Determine the [x, y] coordinate at the center of the cell enclosing the given text.  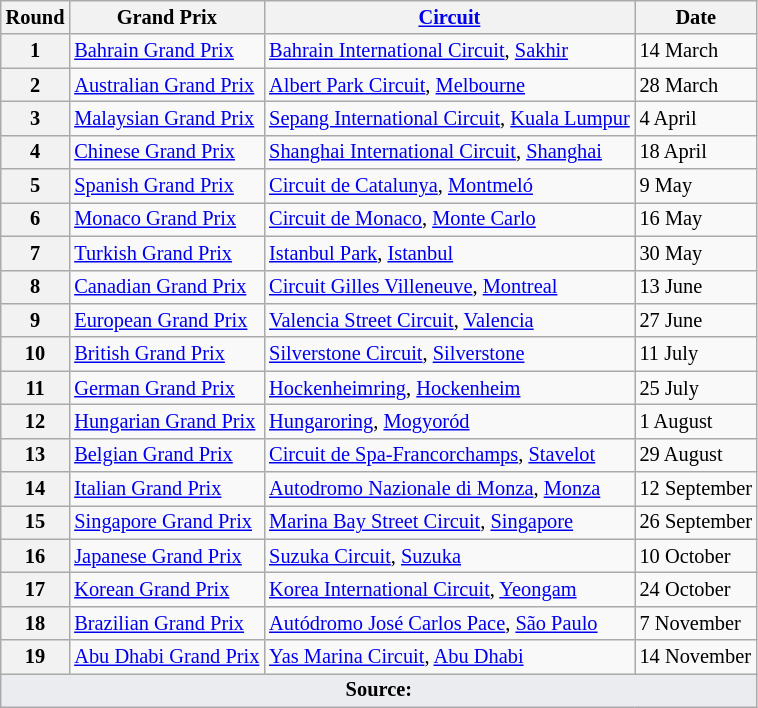
Circuit de Catalunya, Montmeló [449, 186]
11 July [696, 354]
Autódromo José Carlos Pace, São Paulo [449, 623]
7 [36, 253]
Chinese Grand Prix [166, 152]
1 August [696, 421]
3 [36, 118]
Autodromo Nazionale di Monza, Monza [449, 489]
25 July [696, 388]
Circuit de Monaco, Monte Carlo [449, 219]
Singapore Grand Prix [166, 522]
10 [36, 354]
Belgian Grand Prix [166, 455]
17 [36, 589]
Date [696, 17]
12 [36, 421]
29 August [696, 455]
Hungarian Grand Prix [166, 421]
Shanghai International Circuit, Shanghai [449, 152]
14 November [696, 657]
Albert Park Circuit, Melbourne [449, 85]
Brazilian Grand Prix [166, 623]
Grand Prix [166, 17]
European Grand Prix [166, 320]
1 [36, 51]
Source: [379, 690]
Yas Marina Circuit, Abu Dhabi [449, 657]
Canadian Grand Prix [166, 287]
Malaysian Grand Prix [166, 118]
Australian Grand Prix [166, 85]
Suzuka Circuit, Suzuka [449, 556]
Hockenheimring, Hockenheim [449, 388]
Bahrain Grand Prix [166, 51]
Spanish Grand Prix [166, 186]
Hungaroring, Mogyoród [449, 421]
2 [36, 85]
6 [36, 219]
14 March [696, 51]
28 March [696, 85]
16 [36, 556]
Monaco Grand Prix [166, 219]
4 [36, 152]
30 May [696, 253]
24 October [696, 589]
Round [36, 17]
Bahrain International Circuit, Sakhir [449, 51]
Korea International Circuit, Yeongam [449, 589]
Italian Grand Prix [166, 489]
Valencia Street Circuit, Valencia [449, 320]
26 September [696, 522]
16 May [696, 219]
18 April [696, 152]
Japanese Grand Prix [166, 556]
German Grand Prix [166, 388]
12 September [696, 489]
18 [36, 623]
Sepang International Circuit, Kuala Lumpur [449, 118]
Marina Bay Street Circuit, Singapore [449, 522]
Turkish Grand Prix [166, 253]
10 October [696, 556]
11 [36, 388]
4 April [696, 118]
13 June [696, 287]
Korean Grand Prix [166, 589]
Circuit de Spa-Francorchamps, Stavelot [449, 455]
19 [36, 657]
7 November [696, 623]
13 [36, 455]
9 May [696, 186]
Istanbul Park, Istanbul [449, 253]
9 [36, 320]
Circuit [449, 17]
British Grand Prix [166, 354]
8 [36, 287]
Circuit Gilles Villeneuve, Montreal [449, 287]
15 [36, 522]
27 June [696, 320]
5 [36, 186]
Abu Dhabi Grand Prix [166, 657]
14 [36, 489]
Silverstone Circuit, Silverstone [449, 354]
